Identify which cell holds the provided text, then report its [X, Y] central coordinate. 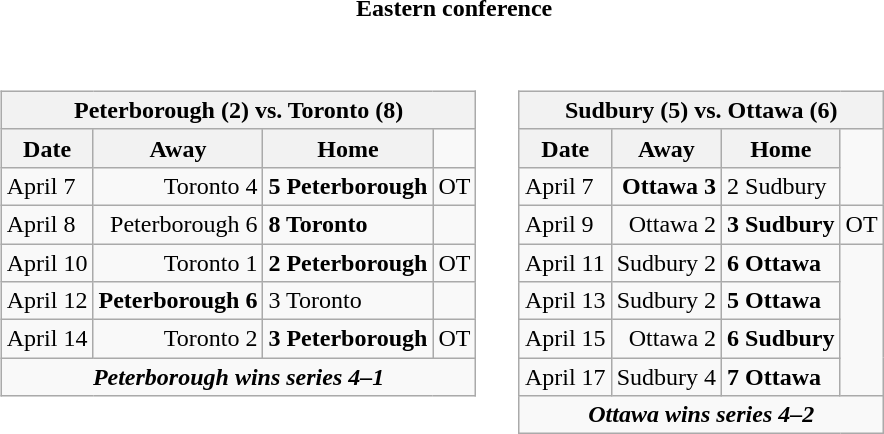
7 Ottawa [781, 377]
2 Peterborough [348, 263]
Ottawa wins series 4–2 [701, 415]
6 Sudbury [781, 339]
5 Ottawa [781, 301]
April 11 [565, 263]
April 13 [565, 301]
6 Ottawa [781, 263]
Ottawa 3 [666, 186]
April 8 [47, 224]
April 17 [565, 377]
April 15 [565, 339]
April 10 [47, 263]
Toronto 1 [178, 263]
8 Toronto [348, 224]
2 Sudbury [781, 186]
3 Sudbury [781, 224]
Sudbury 4 [666, 377]
April 12 [47, 301]
Toronto 2 [178, 339]
April 14 [47, 339]
Peterborough wins series 4–1 [238, 377]
5 Peterborough [348, 186]
Sudbury (5) vs. Ottawa (6) [701, 110]
Peterborough (2) vs. Toronto (8) [238, 110]
Toronto 4 [178, 186]
3 Toronto [348, 301]
3 Peterborough [348, 339]
April 9 [565, 224]
